Return [X, Y] of the center of cell containing provided text 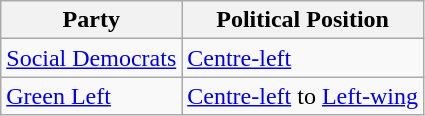
Political Position [303, 20]
Party [92, 20]
Centre-left to Left-wing [303, 96]
Centre-left [303, 58]
Green Left [92, 96]
Social Democrats [92, 58]
